From the cell containing the given text, extract its center point as [x, y] coordinate. 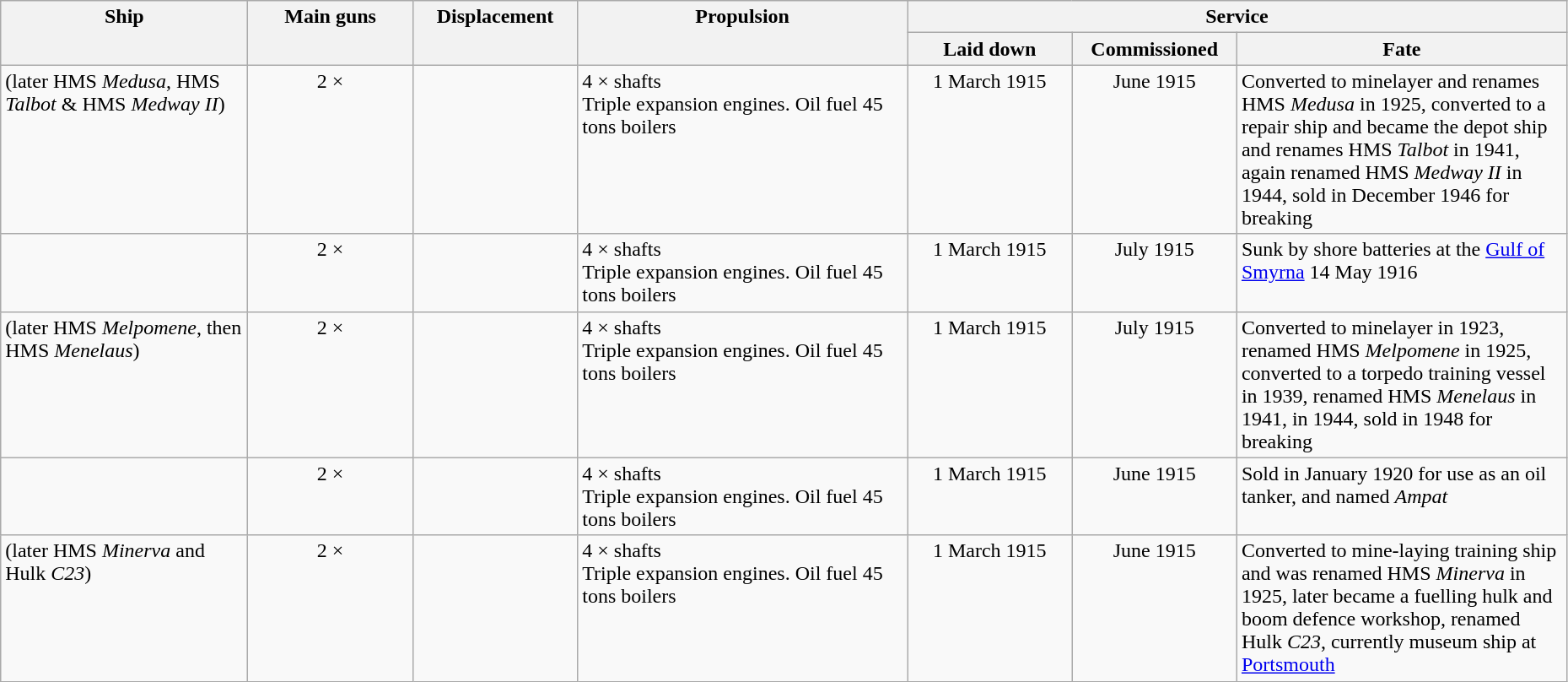
Ship [125, 33]
Propulsion [742, 33]
(later HMS Medusa, HMS Talbot & HMS Medway II) [125, 149]
Sold in January 1920 for use as an oil tanker, and named Ampat [1402, 496]
Sunk by shore batteries at the Gulf of Smyrna 14 May 1916 [1402, 273]
Displacement [494, 33]
Commissioned [1154, 49]
(later HMS Minerva and Hulk C23) [125, 608]
Service [1237, 17]
Fate [1402, 49]
Main guns [331, 33]
(later HMS Melpomene, then HMS Menelaus) [125, 385]
Laid down [990, 49]
